Find where the given text appears and provide that cell's center as [X, Y] coordinate. 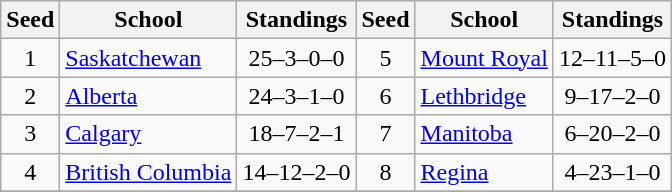
Saskatchewan [148, 58]
Alberta [148, 96]
4 [30, 172]
Lethbridge [484, 96]
5 [386, 58]
24–3–1–0 [296, 96]
6 [386, 96]
18–7–2–1 [296, 134]
Manitoba [484, 134]
14–12–2–0 [296, 172]
25–3–0–0 [296, 58]
6–20–2–0 [612, 134]
3 [30, 134]
1 [30, 58]
Regina [484, 172]
Mount Royal [484, 58]
9–17–2–0 [612, 96]
Calgary [148, 134]
8 [386, 172]
British Columbia [148, 172]
12–11–5–0 [612, 58]
4–23–1–0 [612, 172]
7 [386, 134]
2 [30, 96]
